From the cell containing the given text, extract its center point as [X, Y] coordinate. 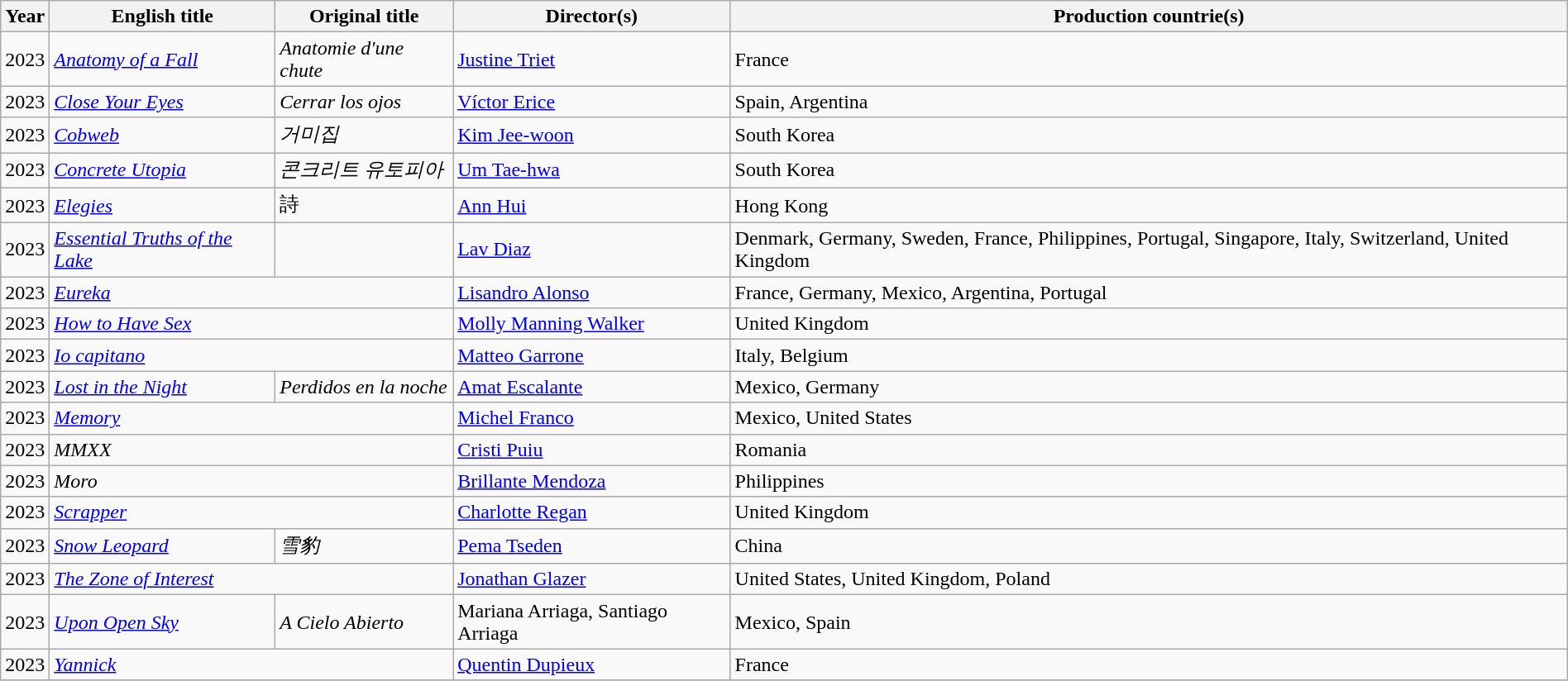
Mexico, Spain [1149, 621]
Original title [364, 17]
Lost in the Night [162, 387]
Scrapper [251, 512]
Close Your Eyes [162, 102]
Essential Truths of the Lake [162, 250]
Mariana Arriaga, Santiago Arriaga [592, 621]
Perdidos en la noche [364, 387]
Concrete Utopia [162, 170]
Amat Escalante [592, 387]
Brillante Mendoza [592, 481]
Jonathan Glazer [592, 579]
Um Tae-hwa [592, 170]
Production countrie(s) [1149, 17]
Lisandro Alonso [592, 293]
Molly Manning Walker [592, 324]
The Zone of Interest [251, 579]
Víctor Erice [592, 102]
Eureka [251, 293]
Italy, Belgium [1149, 355]
Lav Diaz [592, 250]
Mexico, United States [1149, 418]
Anatomy of a Fall [162, 60]
Justine Triet [592, 60]
Mexico, Germany [1149, 387]
MMXX [251, 450]
Spain, Argentina [1149, 102]
거미집 [364, 136]
China [1149, 545]
United States, United Kingdom, Poland [1149, 579]
Pema Tseden [592, 545]
Denmark, Germany, Sweden, France, Philippines, Portugal, Singapore, Italy, Switzerland, United Kingdom [1149, 250]
France, Germany, Mexico, Argentina, Portugal [1149, 293]
A Cielo Abierto [364, 621]
詩 [364, 205]
Cristi Puiu [592, 450]
Cerrar los ojos [364, 102]
Elegies [162, 205]
Year [25, 17]
Cobweb [162, 136]
Memory [251, 418]
How to Have Sex [251, 324]
雪豹 [364, 545]
Charlotte Regan [592, 512]
Anatomie d'une chute [364, 60]
Io capitano [251, 355]
Yannick [251, 664]
Director(s) [592, 17]
English title [162, 17]
Quentin Dupieux [592, 664]
Philippines [1149, 481]
Matteo Garrone [592, 355]
Kim Jee-woon [592, 136]
Hong Kong [1149, 205]
Romania [1149, 450]
Michel Franco [592, 418]
Moro [251, 481]
Upon Open Sky [162, 621]
콘크리트 유토피아 [364, 170]
Ann Hui [592, 205]
Snow Leopard [162, 545]
